Search for the cell housing the specified text and yield its [X, Y] center coordinate. 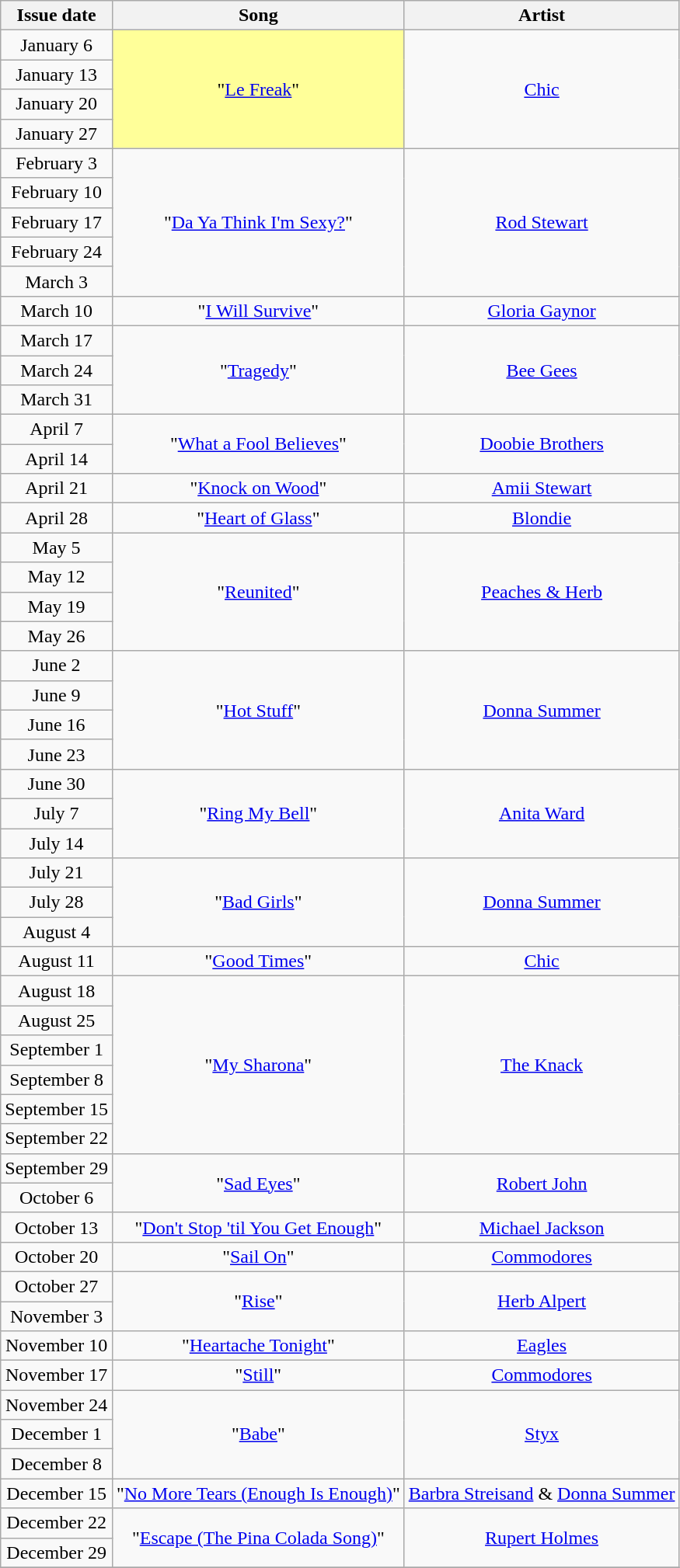
"Reunited" [258, 592]
September 29 [57, 1168]
January 6 [57, 45]
March 31 [57, 400]
Blondie [542, 518]
May 5 [57, 548]
August 4 [57, 932]
July 28 [57, 902]
Amii Stewart [542, 488]
Herb Alpert [542, 1301]
"Rise" [258, 1301]
February 10 [57, 193]
July 14 [57, 843]
"Le Freak" [258, 89]
October 6 [57, 1198]
Michael Jackson [542, 1227]
Rupert Holmes [542, 1538]
"Don't Stop 'til You Get Enough" [258, 1227]
October 13 [57, 1227]
"Bad Girls" [258, 902]
February 3 [57, 163]
April 21 [57, 488]
February 17 [57, 222]
December 8 [57, 1464]
Eagles [542, 1346]
"Still" [258, 1375]
"What a Fool Believes" [258, 444]
March 3 [57, 281]
December 1 [57, 1434]
April 14 [57, 459]
Song [258, 16]
"No More Tears (Enough Is Enough)" [258, 1493]
Gloria Gaynor [542, 311]
September 8 [57, 1080]
April 7 [57, 429]
"Knock on Wood" [258, 488]
Anita Ward [542, 813]
November 17 [57, 1375]
May 26 [57, 636]
"Ring My Bell" [258, 813]
June 23 [57, 754]
March 17 [57, 340]
June 9 [57, 695]
"I Will Survive" [258, 311]
May 19 [57, 607]
"Heartache Tonight" [258, 1346]
"Sad Eyes" [258, 1183]
December 29 [57, 1552]
April 28 [57, 518]
November 10 [57, 1346]
Peaches & Herb [542, 592]
Rod Stewart [542, 222]
"Good Times" [258, 961]
September 22 [57, 1139]
July 7 [57, 813]
Bee Gees [542, 370]
August 18 [57, 991]
"Sail On" [258, 1257]
Issue date [57, 16]
May 12 [57, 577]
December 22 [57, 1523]
"Tragedy" [258, 370]
Robert John [542, 1183]
February 24 [57, 252]
September 1 [57, 1050]
August 11 [57, 961]
"Da Ya Think I'm Sexy?" [258, 222]
"Escape (The Pina Colada Song)" [258, 1538]
The Knack [542, 1065]
August 25 [57, 1020]
January 20 [57, 104]
"My Sharona" [258, 1065]
March 24 [57, 370]
September 15 [57, 1109]
December 15 [57, 1493]
November 24 [57, 1405]
Styx [542, 1434]
July 21 [57, 873]
"Heart of Glass" [258, 518]
June 30 [57, 784]
January 13 [57, 75]
October 20 [57, 1257]
January 27 [57, 134]
Doobie Brothers [542, 444]
Artist [542, 16]
"Babe" [258, 1434]
March 10 [57, 311]
June 2 [57, 666]
November 3 [57, 1316]
"Hot Stuff" [258, 710]
Barbra Streisand & Donna Summer [542, 1493]
June 16 [57, 725]
October 27 [57, 1286]
